Output the [x, y] coordinate of the center of the cell containing the given text.  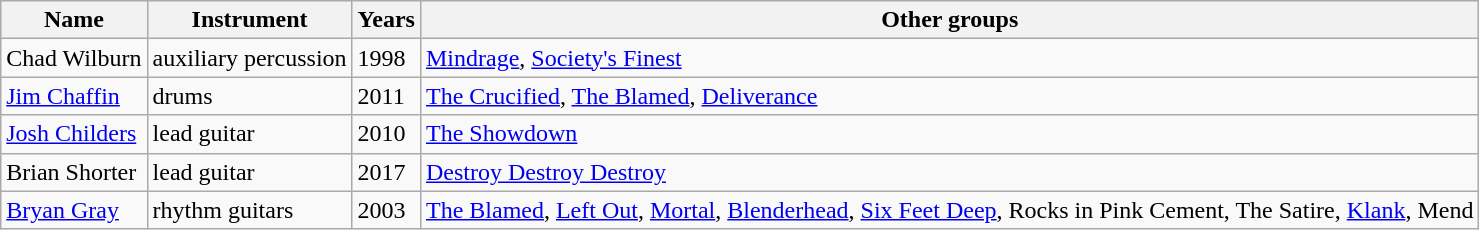
The Blamed, Left Out, Mortal, Blenderhead, Six Feet Deep, Rocks in Pink Cement, The Satire, Klank, Mend [949, 210]
Mindrage, Society's Finest [949, 58]
2017 [386, 172]
rhythm guitars [250, 210]
Brian Shorter [74, 172]
Instrument [250, 20]
The Showdown [949, 134]
Josh Childers [74, 134]
auxiliary percussion [250, 58]
1998 [386, 58]
2010 [386, 134]
Name [74, 20]
Bryan Gray [74, 210]
Jim Chaffin [74, 96]
2011 [386, 96]
The Crucified, The Blamed, Deliverance [949, 96]
Destroy Destroy Destroy [949, 172]
Other groups [949, 20]
Years [386, 20]
drums [250, 96]
2003 [386, 210]
Chad Wilburn [74, 58]
